Scan for the cell matching the given text and deliver its (x, y) coordinate at center. 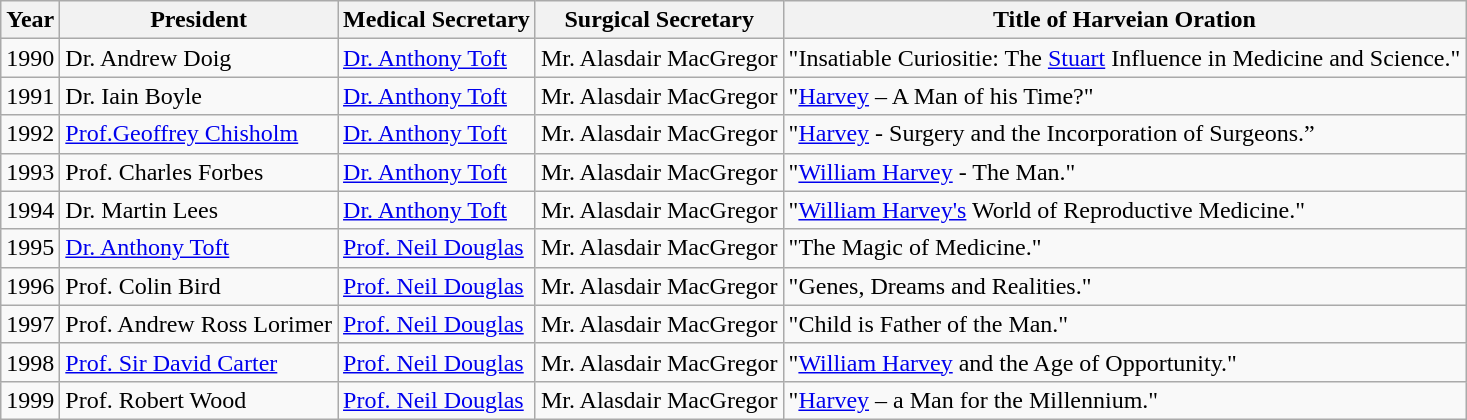
1994 (30, 210)
"Harvey – a Man for the Millennium." (1124, 400)
Prof. Andrew Ross Lorimer (199, 324)
Prof. Robert Wood (199, 400)
Prof.Geoffrey Chisholm (199, 134)
Dr. Martin Lees (199, 210)
Surgical Secretary (659, 20)
1992 (30, 134)
1999 (30, 400)
Year (30, 20)
President (199, 20)
1998 (30, 362)
Medical Secretary (437, 20)
"William Harvey - The Man." (1124, 172)
Prof. Sir David Carter (199, 362)
"Harvey - Surgery and the Incorporation of Surgeons.” (1124, 134)
"Insatiable Curiositie: The Stuart Influence in Medicine and Science." (1124, 58)
Prof. Colin Bird (199, 286)
1991 (30, 96)
Dr. Andrew Doig (199, 58)
1993 (30, 172)
"Harvey – A Man of his Time?" (1124, 96)
1997 (30, 324)
Title of Harveian Oration (1124, 20)
1990 (30, 58)
Prof. Charles Forbes (199, 172)
1995 (30, 248)
"William Harvey's World of Reproductive Medicine." (1124, 210)
"Child is Father of the Man." (1124, 324)
Dr. Iain Boyle (199, 96)
"William Harvey and the Age of Opportunity." (1124, 362)
1996 (30, 286)
"The Magic of Medicine." (1124, 248)
"Genes, Dreams and Realities." (1124, 286)
